Scan for the cell matching the given text and deliver its (x, y) coordinate at center. 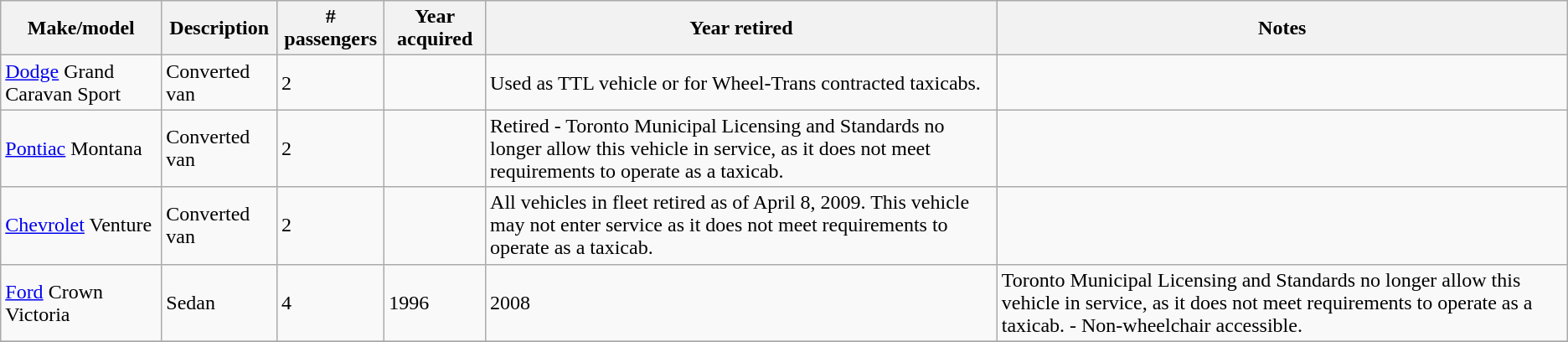
4 (331, 303)
Year retired (742, 28)
Sedan (219, 303)
Description (219, 28)
Year acquired (436, 28)
Ford Crown Victoria (81, 303)
Dodge Grand Caravan Sport (81, 82)
1996 (436, 303)
Make/model (81, 28)
Used as TTL vehicle or for Wheel-Trans contracted taxicabs. (742, 82)
Notes (1282, 28)
# passengers (331, 28)
Chevrolet Venture (81, 225)
Pontiac Montana (81, 148)
2008 (742, 303)
All vehicles in fleet retired as of April 8, 2009. This vehicle may not enter service as it does not meet requirements to operate as a taxicab. (742, 225)
